Return the (x, y) coordinate for the center point of the cell that contains the specified text.  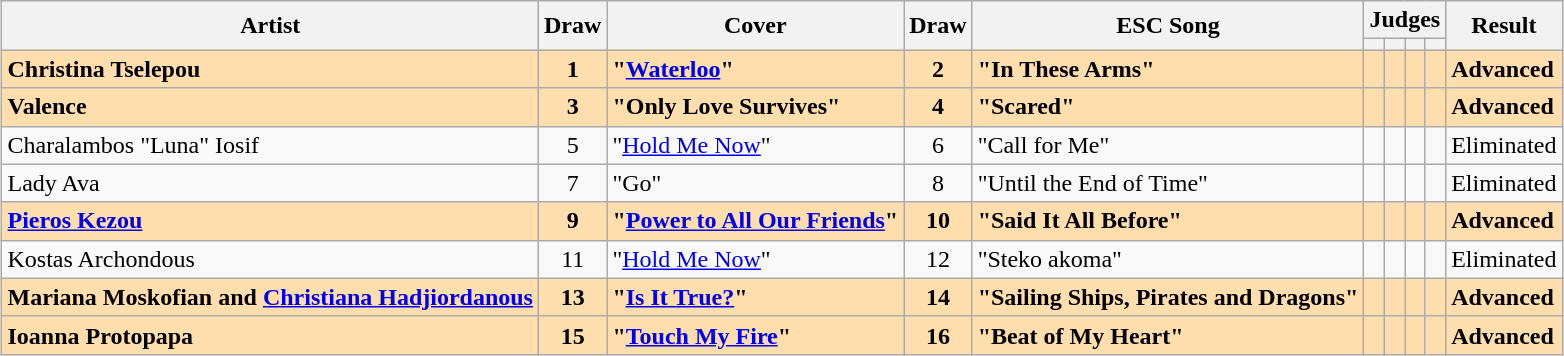
"Sailing Ships, Pirates and Dragons" (1168, 297)
"In These Arms" (1168, 69)
Judges (1405, 20)
ESC Song (1168, 26)
Ioanna Protopapa (270, 335)
5 (572, 145)
4 (938, 107)
"Is It True?" (756, 297)
Kostas Archondous (270, 259)
"Steko akoma" (1168, 259)
"Power to All Our Friends" (756, 221)
"Call for Me" (1168, 145)
"Said It All Before" (1168, 221)
15 (572, 335)
1 (572, 69)
Result (1504, 26)
7 (572, 183)
Charalambos "Luna" Iosif (270, 145)
8 (938, 183)
Pieros Kezou (270, 221)
12 (938, 259)
Valence (270, 107)
Lady Ava (270, 183)
9 (572, 221)
10 (938, 221)
2 (938, 69)
11 (572, 259)
Artist (270, 26)
6 (938, 145)
16 (938, 335)
"Scared" (1168, 107)
Cover (756, 26)
"Beat of My Heart" (1168, 335)
13 (572, 297)
"Only Love Survives" (756, 107)
"Until the End of Time" (1168, 183)
"Touch My Fire" (756, 335)
3 (572, 107)
"Waterloo" (756, 69)
Mariana Moskofian and Christiana Hadjiordanous (270, 297)
"Go" (756, 183)
14 (938, 297)
Christina Tselepou (270, 69)
